Determine the (x, y) coordinate at the center of the cell enclosing the given text.  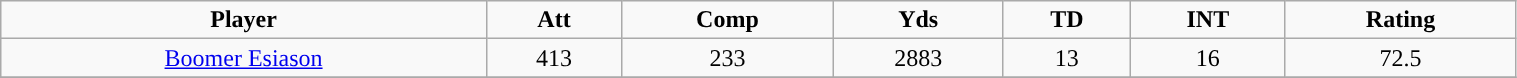
Rating (1400, 20)
16 (1208, 58)
Player (244, 20)
233 (728, 58)
INT (1208, 20)
72.5 (1400, 58)
Boomer Esiason (244, 58)
Comp (728, 20)
413 (554, 58)
Yds (918, 20)
TD (1067, 20)
Att (554, 20)
2883 (918, 58)
13 (1067, 58)
